Identify which cell holds the provided text, then report its (X, Y) central coordinate. 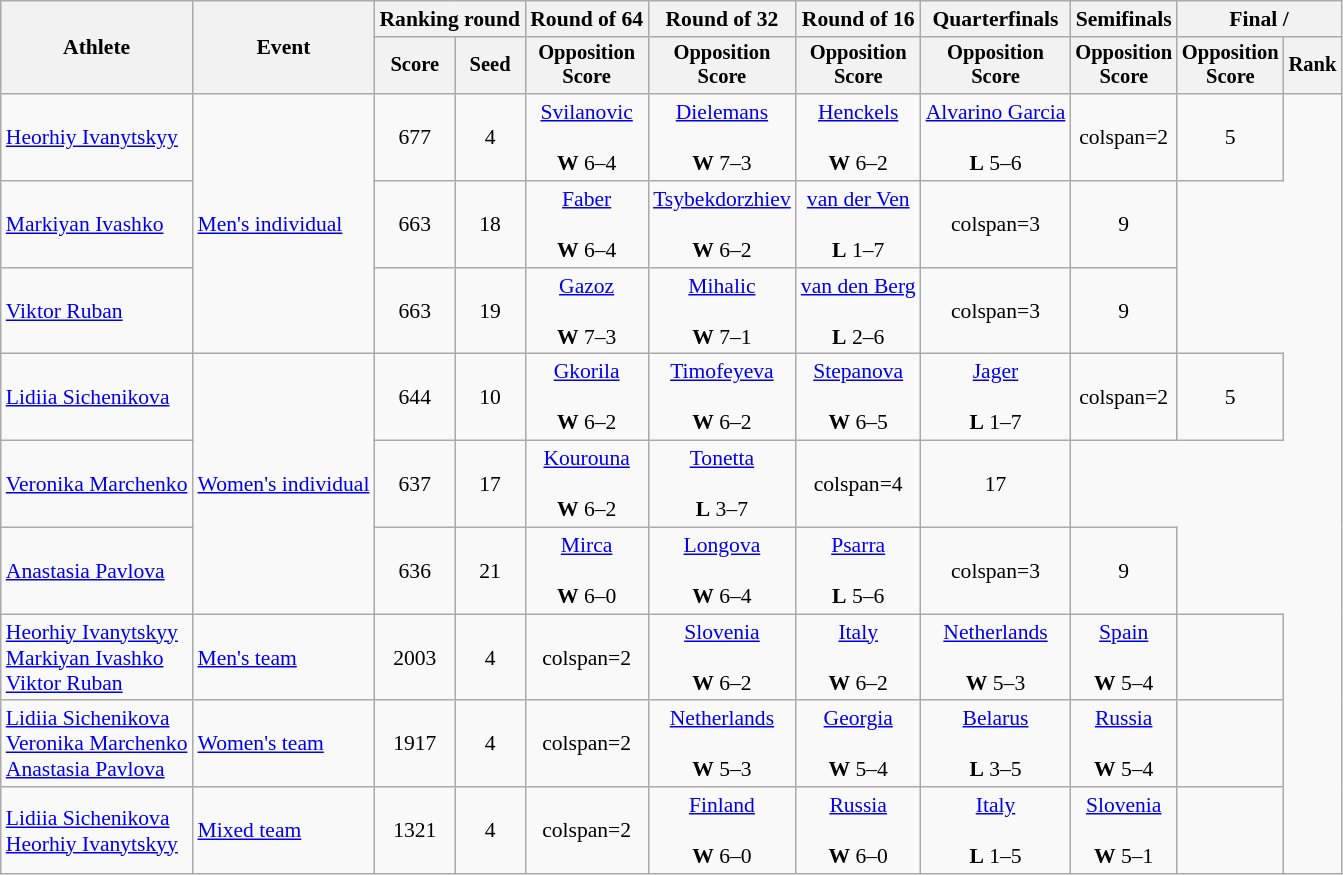
Seed (490, 66)
colspan=4 (858, 484)
637 (414, 484)
Finland W 6–0 (722, 830)
21 (490, 572)
Final / (1259, 19)
Tonetta L 3–7 (722, 484)
Belarus L 3–5 (996, 744)
Longova W 6–4 (722, 572)
Kourouna W 6–2 (586, 484)
Lidiia SichenikovaHeorhiy Ivanytskyy (97, 830)
Russia W 6–0 (858, 830)
DielemansW 7–3 (722, 138)
Veronika Marchenko (97, 484)
Rank (1313, 66)
677 (414, 138)
Round of 16 (858, 19)
Round of 32 (722, 19)
Faber W 6–4 (586, 224)
Italy W 6–2 (858, 658)
Anastasia Pavlova (97, 572)
van den Berg L 2–6 (858, 312)
2003 (414, 658)
Mixed team (283, 830)
Psarra L 5–6 (858, 572)
Ranking round (450, 19)
Markiyan Ivashko (97, 224)
Round of 64 (586, 19)
van der Ven L 1–7 (858, 224)
Tsybekdorzhiev W 6–2 (722, 224)
Lidiia SichenikovaVeronika MarchenkoAnastasia Pavlova (97, 744)
Women's team (283, 744)
636 (414, 572)
10 (490, 398)
Slovenia W 6–2 (722, 658)
Mihalic W 7–1 (722, 312)
1321 (414, 830)
Lidiia Sichenikova (97, 398)
Athlete (97, 48)
Stepanova W 6–5 (858, 398)
Men's team (283, 658)
1917 (414, 744)
Spain W 5–4 (1124, 658)
Gkorila W 6–2 (586, 398)
Heorhiy IvanytskyyMarkiyan IvashkoViktor Ruban (97, 658)
Viktor Ruban (97, 312)
Quarterfinals (996, 19)
19 (490, 312)
Semifinals (1124, 19)
HenckelsW 6–2 (858, 138)
Timofeyeva W 6–2 (722, 398)
Men's individual (283, 224)
Women's individual (283, 484)
18 (490, 224)
SvilanovicW 6–4 (586, 138)
MircaW 6–0 (586, 572)
Russia W 5–4 (1124, 744)
Slovenia W 5–1 (1124, 830)
Jager L 1–7 (996, 398)
Event (283, 48)
Score (414, 66)
Italy L 1–5 (996, 830)
Alvarino GarciaL 5–6 (996, 138)
Heorhiy Ivanytskyy (97, 138)
Gazoz W 7–3 (586, 312)
Georgia W 5–4 (858, 744)
644 (414, 398)
